Return [x, y] of the center of cell containing provided text 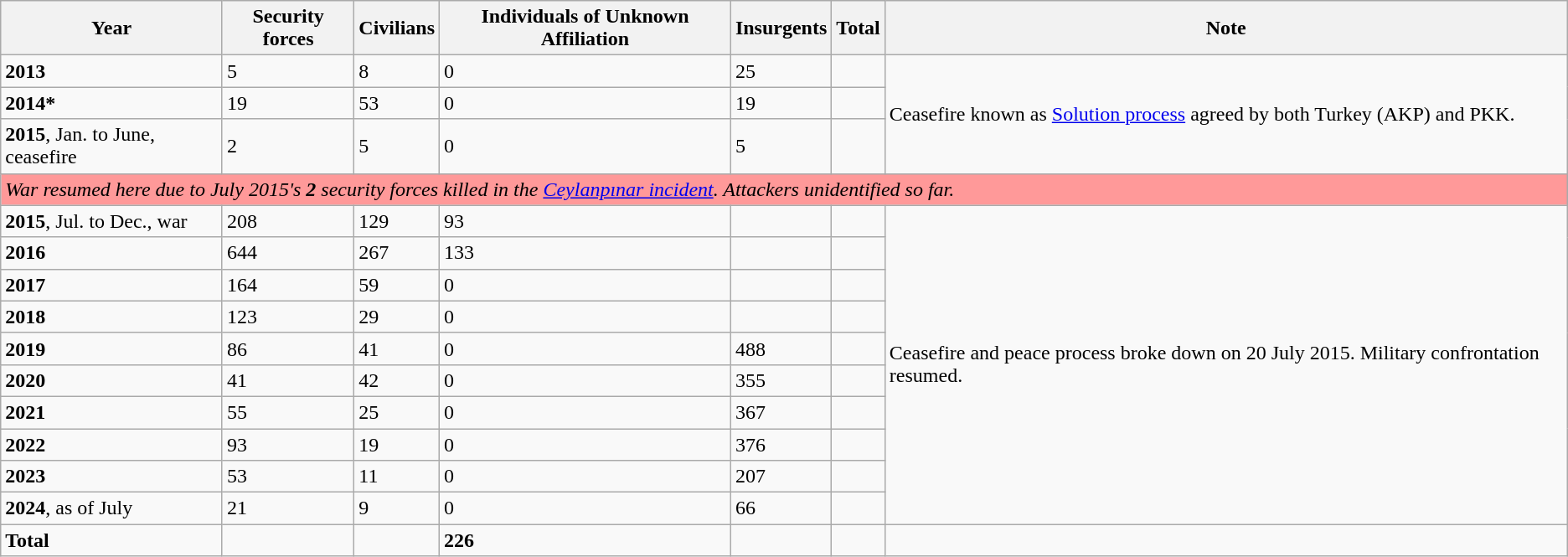
133 [585, 253]
2021 [112, 412]
8 [397, 71]
644 [288, 253]
123 [288, 317]
Security forces [288, 28]
488 [781, 348]
226 [585, 540]
207 [781, 477]
2014* [112, 103]
86 [288, 348]
66 [781, 508]
367 [781, 412]
Note [1226, 28]
2017 [112, 285]
164 [288, 285]
267 [397, 253]
11 [397, 477]
376 [781, 445]
Civilians [397, 28]
2015, Jan. to June, ceasefire [112, 146]
2018 [112, 317]
208 [288, 221]
355 [781, 380]
21 [288, 508]
Ceasefire and peace process broke down on 20 July 2015. Military confrontation resumed. [1226, 365]
2023 [112, 477]
42 [397, 380]
Individuals of Unknown Affiliation [585, 28]
2020 [112, 380]
2015, Jul. to Dec., war [112, 221]
2 [288, 146]
55 [288, 412]
29 [397, 317]
2013 [112, 71]
2024, as of July [112, 508]
Insurgents [781, 28]
2022 [112, 445]
129 [397, 221]
2019 [112, 348]
9 [397, 508]
Year [112, 28]
Ceasefire known as Solution process agreed by both Turkey (AKP) and PKK. [1226, 114]
War resumed here due to July 2015's 2 security forces killed in the Ceylanpınar incident. Attackers unidentified so far. [784, 189]
2016 [112, 253]
59 [397, 285]
